Pinpoint the cell where the given text exists, returning its [x, y] midpoint coordinate. 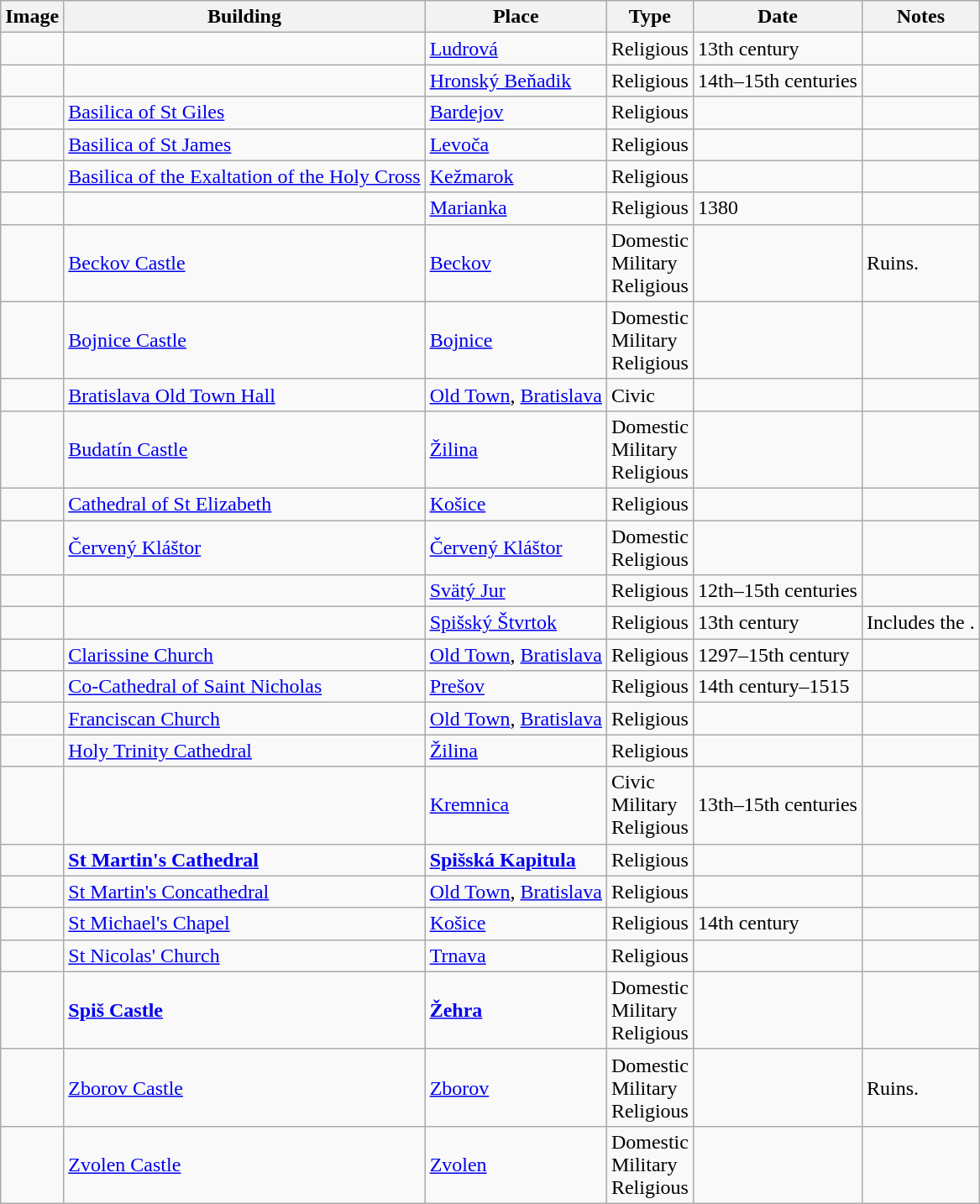
Marianka [516, 208]
St Nicolas' Church [244, 955]
St Martin's Cathedral [244, 860]
1380 [778, 208]
Prešov [516, 687]
Notes [920, 17]
Kežmarok [516, 176]
14th century [778, 924]
Zborov Castle [244, 1087]
CivicMilitaryReligious [650, 805]
Beckov Castle [244, 263]
Place [516, 17]
14th century–1515 [778, 687]
Hronský Beňadik [516, 81]
Type [650, 17]
Zvolen Castle [244, 1165]
Zborov [516, 1087]
Co-Cathedral of Saint Nicholas [244, 687]
St Michael's Chapel [244, 924]
Bardejov [516, 113]
Spišská Kapitula [516, 860]
Zvolen [516, 1165]
Franciscan Church [244, 719]
Budatín Castle [244, 449]
Bojnice Castle [244, 340]
Levoča [516, 144]
Basilica of the Exaltation of the Holy Cross [244, 176]
14th–15th centuries [778, 81]
St Martin's Concathedral [244, 892]
Spišský Štvrtok [516, 623]
Žehra [516, 1010]
Trnava [516, 955]
Cathedral of St Elizabeth [244, 504]
Date [778, 17]
Holy Trinity Cathedral [244, 751]
1297–15th century [778, 655]
12th–15th centuries [778, 591]
Clarissine Church [244, 655]
Civic [650, 395]
Spiš Castle [244, 1010]
Basilica of St Giles [244, 113]
Includes the . [920, 623]
Building [244, 17]
13th–15th centuries [778, 805]
Bojnice [516, 340]
Kremnica [516, 805]
DomesticReligious [650, 547]
Basilica of St James [244, 144]
Bratislava Old Town Hall [244, 395]
Image [32, 17]
Svätý Jur [516, 591]
Beckov [516, 263]
Ludrová [516, 49]
